Output the [X, Y] coordinate of the center of the cell containing the given text.  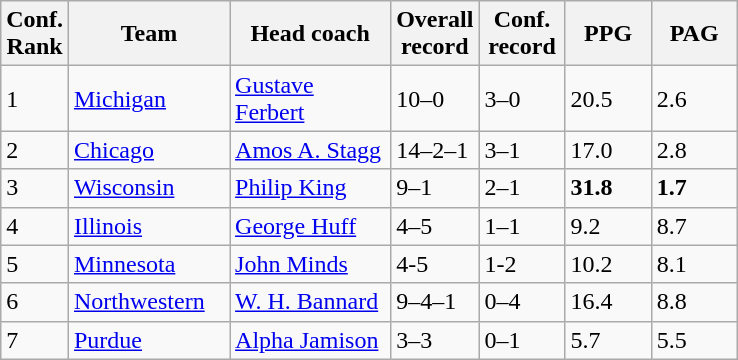
16.4 [608, 302]
2.6 [694, 98]
Philip King [310, 188]
7 [35, 340]
14–2–1 [435, 150]
9–1 [435, 188]
PPG [608, 34]
Chicago [148, 150]
9–4–1 [435, 302]
8.1 [694, 264]
3–0 [522, 98]
3–3 [435, 340]
4 [35, 226]
George Huff [310, 226]
0–1 [522, 340]
3–1 [522, 150]
Gustave Ferbert [310, 98]
8.8 [694, 302]
Team [148, 34]
Head coach [310, 34]
1–1 [522, 226]
6 [35, 302]
John Minds [310, 264]
4–5 [435, 226]
Illinois [148, 226]
0–4 [522, 302]
1-2 [522, 264]
Minnesota [148, 264]
Overall record [435, 34]
1.7 [694, 188]
17.0 [608, 150]
4-5 [435, 264]
Purdue [148, 340]
5.5 [694, 340]
5 [35, 264]
2 [35, 150]
2.8 [694, 150]
Amos A. Stagg [310, 150]
1 [35, 98]
8.7 [694, 226]
5.7 [608, 340]
10–0 [435, 98]
31.8 [608, 188]
Conf. record [522, 34]
20.5 [608, 98]
Northwestern [148, 302]
9.2 [608, 226]
3 [35, 188]
Michigan [148, 98]
10.2 [608, 264]
PAG [694, 34]
W. H. Bannard [310, 302]
Wisconsin [148, 188]
2–1 [522, 188]
Conf. Rank [35, 34]
Alpha Jamison [310, 340]
